For the text-containing cell, return its midpoint in [X, Y] coordinate format. 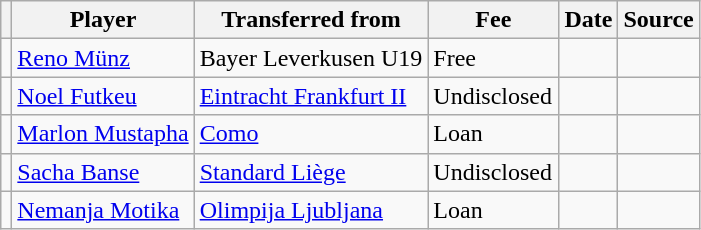
Date [588, 20]
Standard Liège [311, 172]
Olimpija Ljubljana [311, 210]
Source [658, 20]
Fee [494, 20]
Free [494, 58]
Marlon Mustapha [103, 134]
Bayer Leverkusen U19 [311, 58]
Player [103, 20]
Sacha Banse [103, 172]
Reno Münz [103, 58]
Noel Futkeu [103, 96]
Eintracht Frankfurt II [311, 96]
Como [311, 134]
Nemanja Motika [103, 210]
Transferred from [311, 20]
